Extract the [x, y] coordinate from the center of the cell holding the provided text.  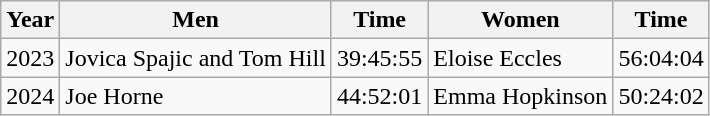
Women [520, 20]
50:24:02 [661, 96]
2023 [30, 58]
Emma Hopkinson [520, 96]
56:04:04 [661, 58]
2024 [30, 96]
Eloise Eccles [520, 58]
39:45:55 [379, 58]
44:52:01 [379, 96]
Men [196, 20]
Joe Horne [196, 96]
Year [30, 20]
Jovica Spajic and Tom Hill [196, 58]
